Return (X, Y) of the center of cell containing provided text 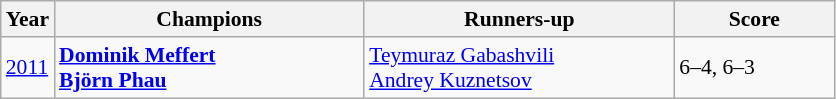
Dominik Meffert Björn Phau (209, 68)
Champions (209, 19)
6–4, 6–3 (754, 68)
Score (754, 19)
Year (28, 19)
Teymuraz Gabashvili Andrey Kuznetsov (519, 68)
Runners-up (519, 19)
2011 (28, 68)
